Provide the [x, y] coordinate of the cell's center where the given text is located.  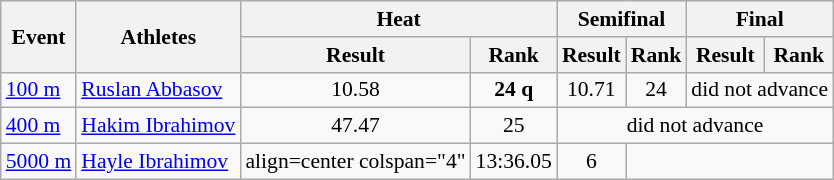
Heat [398, 19]
Event [38, 36]
Ruslan Abbasov [158, 90]
10.71 [592, 90]
Hakim Ibrahimov [158, 126]
24 q [514, 90]
align=center colspan="4" [355, 162]
6 [592, 162]
400 m [38, 126]
Final [760, 19]
47.47 [355, 126]
13:36.05 [514, 162]
Hayle Ibrahimov [158, 162]
Athletes [158, 36]
24 [656, 90]
Semifinal [622, 19]
10.58 [355, 90]
100 m [38, 90]
25 [514, 126]
5000 m [38, 162]
